Search for the cell housing the specified text and yield its (X, Y) center coordinate. 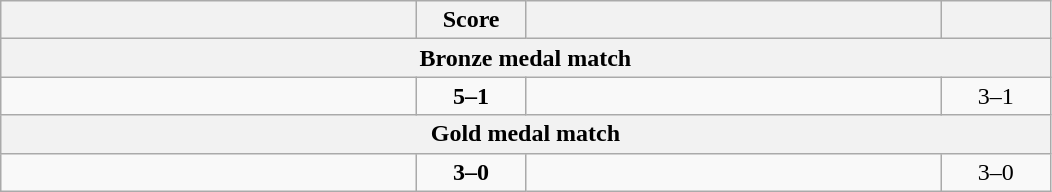
Score (472, 20)
3–1 (996, 96)
Gold medal match (526, 134)
5–1 (472, 96)
Bronze medal match (526, 58)
